Scan for the cell matching the given text and deliver its (X, Y) coordinate at center. 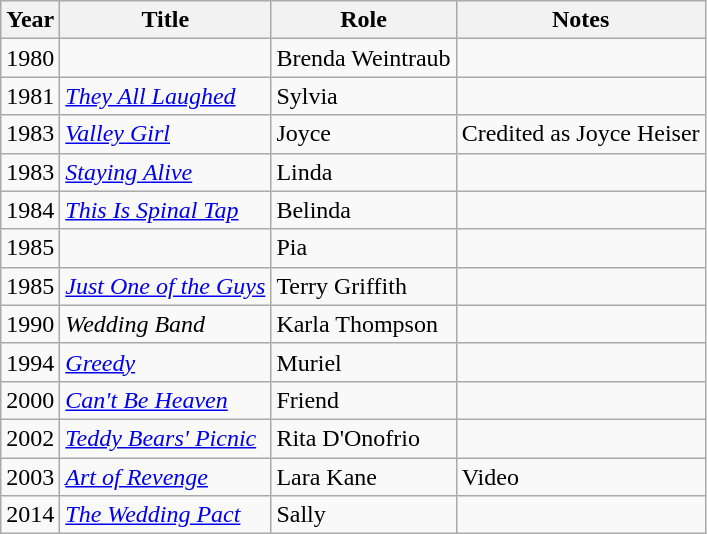
Valley Girl (166, 134)
Greedy (166, 362)
Muriel (364, 362)
They All Laughed (166, 96)
2014 (30, 515)
Friend (364, 400)
Belinda (364, 210)
1984 (30, 210)
Just One of the Guys (166, 286)
Role (364, 20)
This Is Spinal Tap (166, 210)
Rita D'Onofrio (364, 438)
2000 (30, 400)
Can't Be Heaven (166, 400)
Brenda Weintraub (364, 58)
Staying Alive (166, 172)
Sally (364, 515)
The Wedding Pact (166, 515)
1981 (30, 96)
Year (30, 20)
Wedding Band (166, 324)
1994 (30, 362)
Title (166, 20)
Joyce (364, 134)
Video (580, 477)
Credited as Joyce Heiser (580, 134)
2003 (30, 477)
1980 (30, 58)
Lara Kane (364, 477)
Art of Revenge (166, 477)
2002 (30, 438)
Sylvia (364, 96)
Notes (580, 20)
1990 (30, 324)
Teddy Bears' Picnic (166, 438)
Linda (364, 172)
Karla Thompson (364, 324)
Terry Griffith (364, 286)
Pia (364, 248)
